Pinpoint the cell where the given text exists, returning its (X, Y) midpoint coordinate. 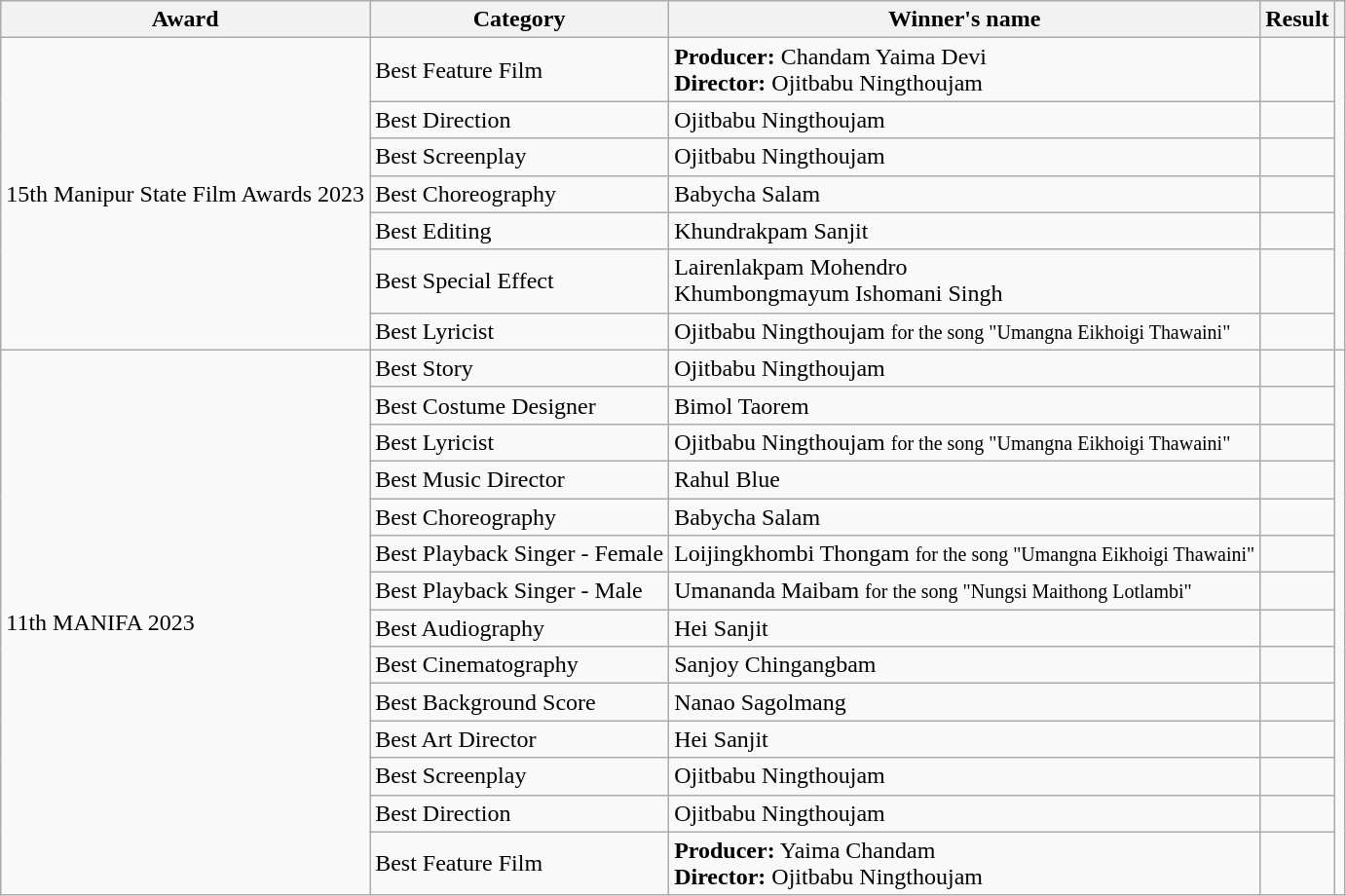
Lairenlakpam MohendroKhumbongmayum Ishomani Singh (964, 280)
Nanao Sagolmang (964, 702)
Award (185, 19)
Producer: Yaima ChandamDirector: Ojitbabu Ningthoujam (964, 863)
Best Cinematography (520, 665)
15th Manipur State Film Awards 2023 (185, 194)
Best Editing (520, 231)
Khundrakpam Sanjit (964, 231)
Best Costume Designer (520, 405)
Best Special Effect (520, 280)
Bimol Taorem (964, 405)
Best Audiography (520, 628)
Rahul Blue (964, 479)
Producer: Chandam Yaima DeviDirector: Ojitbabu Ningthoujam (964, 70)
Best Playback Singer - Male (520, 591)
Best Art Director (520, 739)
Umananda Maibam for the song "Nungsi Maithong Lotlambi" (964, 591)
Category (520, 19)
Result (1297, 19)
Loijingkhombi Thongam for the song "Umangna Eikhoigi Thawaini" (964, 554)
Winner's name (964, 19)
Best Background Score (520, 702)
Best Story (520, 368)
11th MANIFA 2023 (185, 622)
Sanjoy Chingangbam (964, 665)
Best Playback Singer - Female (520, 554)
Best Music Director (520, 479)
